Extract the (x, y) coordinate from the center of the cell holding the provided text.  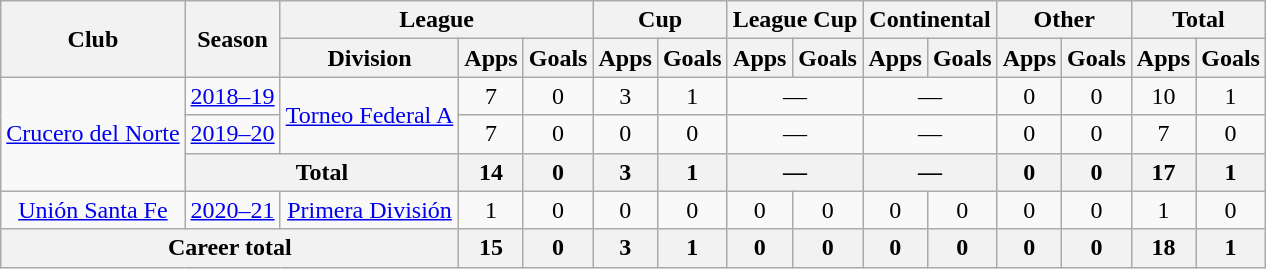
Division (370, 58)
18 (1163, 248)
Career total (230, 248)
2018–19 (232, 96)
Continental (930, 20)
Torneo Federal A (370, 115)
10 (1163, 96)
Club (93, 39)
Other (1064, 20)
Crucero del Norte (93, 134)
League Cup (795, 20)
Primera División (370, 210)
League (436, 20)
15 (491, 248)
Cup (660, 20)
14 (491, 172)
2019–20 (232, 134)
2020–21 (232, 210)
Unión Santa Fe (93, 210)
Season (232, 39)
17 (1163, 172)
